Provide the (x, y) coordinate of the cell's center where the given text is located.  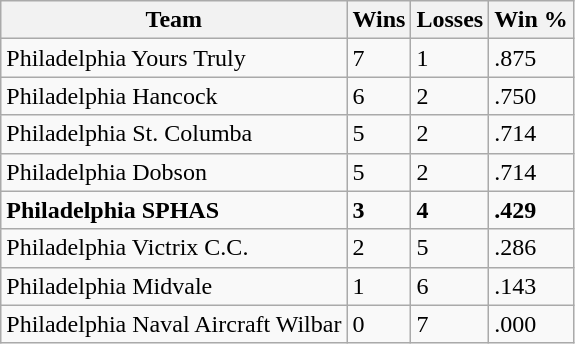
Philadelphia St. Columba (174, 134)
0 (379, 324)
Philadelphia Yours Truly (174, 58)
.429 (532, 210)
Philadelphia SPHAS (174, 210)
4 (450, 210)
Philadelphia Naval Aircraft Wilbar (174, 324)
Wins (379, 20)
.286 (532, 248)
Philadelphia Dobson (174, 172)
Losses (450, 20)
.875 (532, 58)
Philadelphia Hancock (174, 96)
3 (379, 210)
Win % (532, 20)
.143 (532, 286)
.000 (532, 324)
.750 (532, 96)
Philadelphia Victrix C.C. (174, 248)
Philadelphia Midvale (174, 286)
Team (174, 20)
